Detect which cell encompasses the target text, then output its [X, Y] center coordinate. 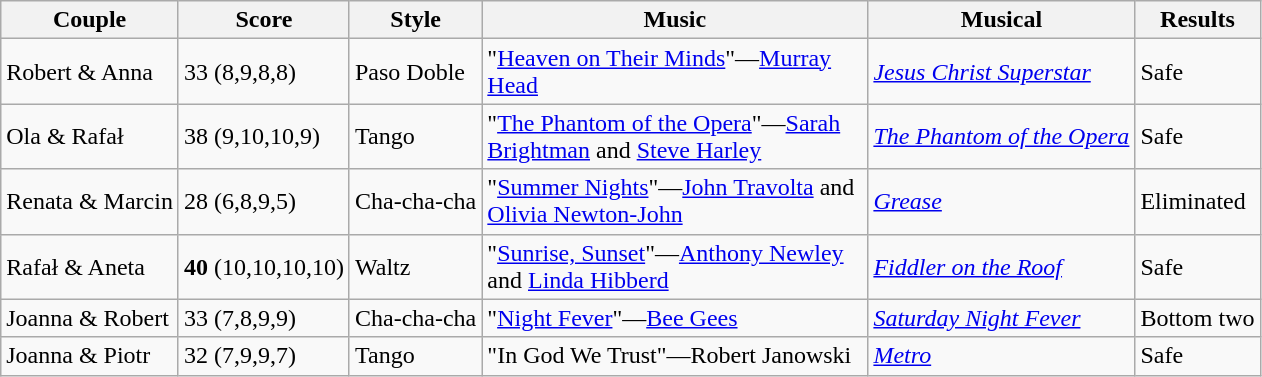
The Phantom of the Opera [1002, 136]
"The Phantom of the Opera"—Sarah Brightman and Steve Harley [675, 136]
Waltz [415, 266]
33 (8,9,8,8) [264, 72]
Couple [90, 20]
Rafał & Aneta [90, 266]
Renata & Marcin [90, 202]
40 (10,10,10,10) [264, 266]
32 (7,9,9,7) [264, 356]
Robert & Anna [90, 72]
"Night Fever"—Bee Gees [675, 318]
Score [264, 20]
"In God We Trust"—Robert Janowski [675, 356]
Metro [1002, 356]
Style [415, 20]
33 (7,8,9,9) [264, 318]
Jesus Christ Superstar [1002, 72]
Musical [1002, 20]
Results [1198, 20]
Bottom two [1198, 318]
Joanna & Piotr [90, 356]
Eliminated [1198, 202]
Saturday Night Fever [1002, 318]
Fiddler on the Roof [1002, 266]
Grease [1002, 202]
"Sunrise, Sunset"—Anthony Newley and Linda Hibberd [675, 266]
38 (9,10,10,9) [264, 136]
"Summer Nights"—John Travolta and Olivia Newton-John [675, 202]
Paso Doble [415, 72]
"Heaven on Their Minds"—Murray Head [675, 72]
Joanna & Robert [90, 318]
28 (6,8,9,5) [264, 202]
Ola & Rafał [90, 136]
Music [675, 20]
